For the text-containing cell, return its midpoint in [X, Y] coordinate format. 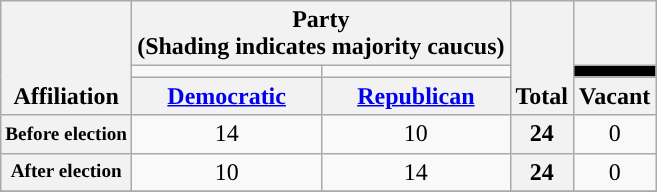
Republican [416, 96]
Affiliation [66, 58]
After election [66, 172]
Total [542, 58]
Vacant [615, 96]
Before election [66, 134]
Democratic [227, 96]
Party (Shading indicates majority caucus) [321, 34]
